Identify which cell holds the provided text, then report its [x, y] central coordinate. 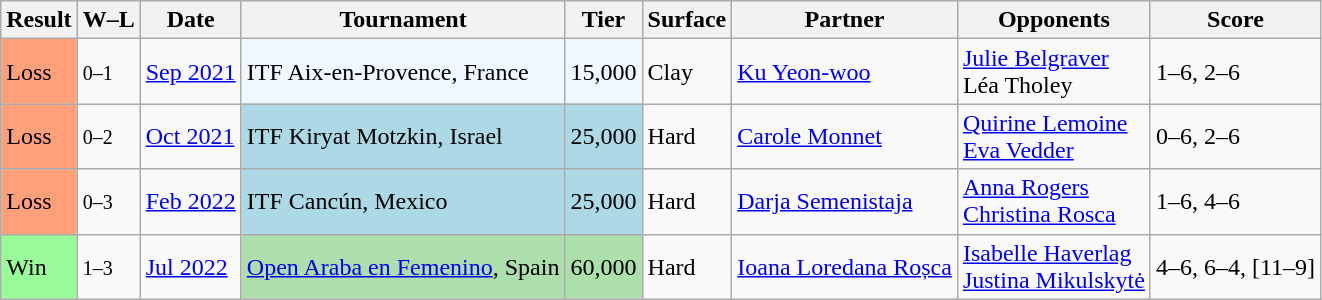
4–6, 6–4, [11–9] [1235, 266]
Julie Belgraver Léa Tholey [1054, 72]
1–3 [108, 266]
Surface [687, 20]
Jul 2022 [190, 266]
15,000 [604, 72]
1–6, 4–6 [1235, 202]
Darja Semenistaja [845, 202]
Ku Yeon-woo [845, 72]
Clay [687, 72]
Oct 2021 [190, 136]
Sep 2021 [190, 72]
ITF Aix-en-Provence, France [403, 72]
Score [1235, 20]
1–6, 2–6 [1235, 72]
ITF Cancún, Mexico [403, 202]
Carole Monnet [845, 136]
Open Araba en Femenino, Spain [403, 266]
0–6, 2–6 [1235, 136]
Tournament [403, 20]
Partner [845, 20]
0–2 [108, 136]
W–L [108, 20]
Result [39, 20]
Opponents [1054, 20]
0–1 [108, 72]
Win [39, 266]
Anna Rogers Christina Rosca [1054, 202]
Ioana Loredana Roșca [845, 266]
Feb 2022 [190, 202]
0–3 [108, 202]
ITF Kiryat Motzkin, Israel [403, 136]
Isabelle Haverlag Justina Mikulskytė [1054, 266]
Quirine Lemoine Eva Vedder [1054, 136]
Date [190, 20]
60,000 [604, 266]
Tier [604, 20]
